Locate the cell with the specified text and output its (x, y) center coordinate. 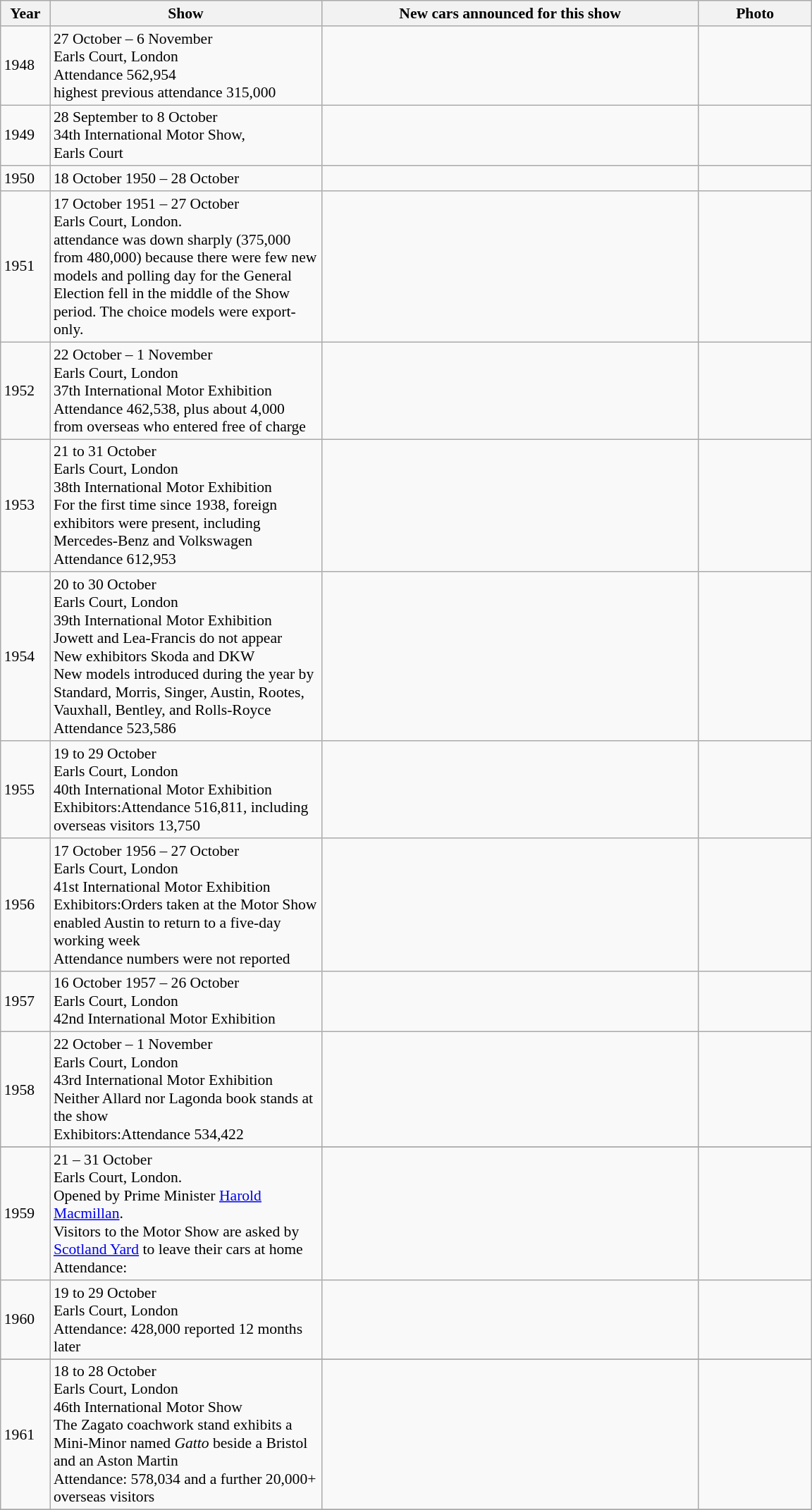
1953 (25, 506)
1958 (25, 1090)
1961 (25, 1435)
Photo (755, 13)
1959 (25, 1214)
1960 (25, 1320)
Show (186, 13)
Year (25, 13)
1951 (25, 266)
27 October – 6 November Earls Court, LondonAttendance 562,954 highest previous attendance 315,000 (186, 66)
19 to 29 October Earls Court, London40th International Motor ExhibitionExhibitors:Attendance 516,811, including overseas visitors 13,750 (186, 790)
1957 (25, 1001)
1952 (25, 391)
16 October 1957 – 26 October Earls Court, London42nd International Motor Exhibition (186, 1001)
1948 (25, 66)
1955 (25, 790)
1954 (25, 657)
28 September to 8 October 34th International Motor Show,Earls Court (186, 135)
18 October 1950 – 28 October (186, 179)
New cars announced for this show (510, 13)
19 to 29 October Earls Court, LondonAttendance: 428,000 reported 12 months later (186, 1320)
1950 (25, 179)
1949 (25, 135)
1956 (25, 905)
